Search for the cell housing the specified text and yield its [X, Y] center coordinate. 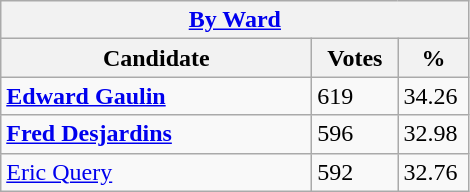
Candidate [156, 58]
619 [355, 96]
596 [355, 134]
34.26 [434, 96]
Edward Gaulin [156, 96]
592 [355, 172]
32.76 [434, 172]
Fred Desjardins [156, 134]
Votes [355, 58]
32.98 [434, 134]
By Ward [235, 20]
% [434, 58]
Eric Query [156, 172]
